From the cell containing the given text, extract its center point as [X, Y] coordinate. 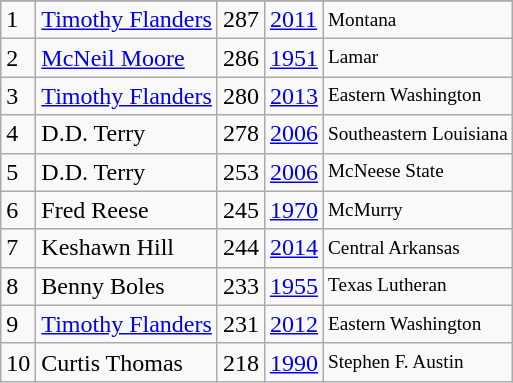
8 [18, 286]
McNeese State [418, 172]
244 [240, 248]
2014 [294, 248]
5 [18, 172]
4 [18, 134]
1951 [294, 58]
278 [240, 134]
McMurry [418, 210]
287 [240, 20]
2012 [294, 324]
Benny Boles [127, 286]
286 [240, 58]
McNeil Moore [127, 58]
Lamar [418, 58]
Keshawn Hill [127, 248]
1 [18, 20]
1970 [294, 210]
Texas Lutheran [418, 286]
231 [240, 324]
218 [240, 362]
3 [18, 96]
6 [18, 210]
280 [240, 96]
Curtis Thomas [127, 362]
253 [240, 172]
1990 [294, 362]
2011 [294, 20]
9 [18, 324]
10 [18, 362]
2 [18, 58]
233 [240, 286]
2013 [294, 96]
Southeastern Louisiana [418, 134]
Fred Reese [127, 210]
Central Arkansas [418, 248]
Montana [418, 20]
245 [240, 210]
Stephen F. Austin [418, 362]
1955 [294, 286]
7 [18, 248]
